Extract the [X, Y] coordinate from the center of the cell holding the provided text.  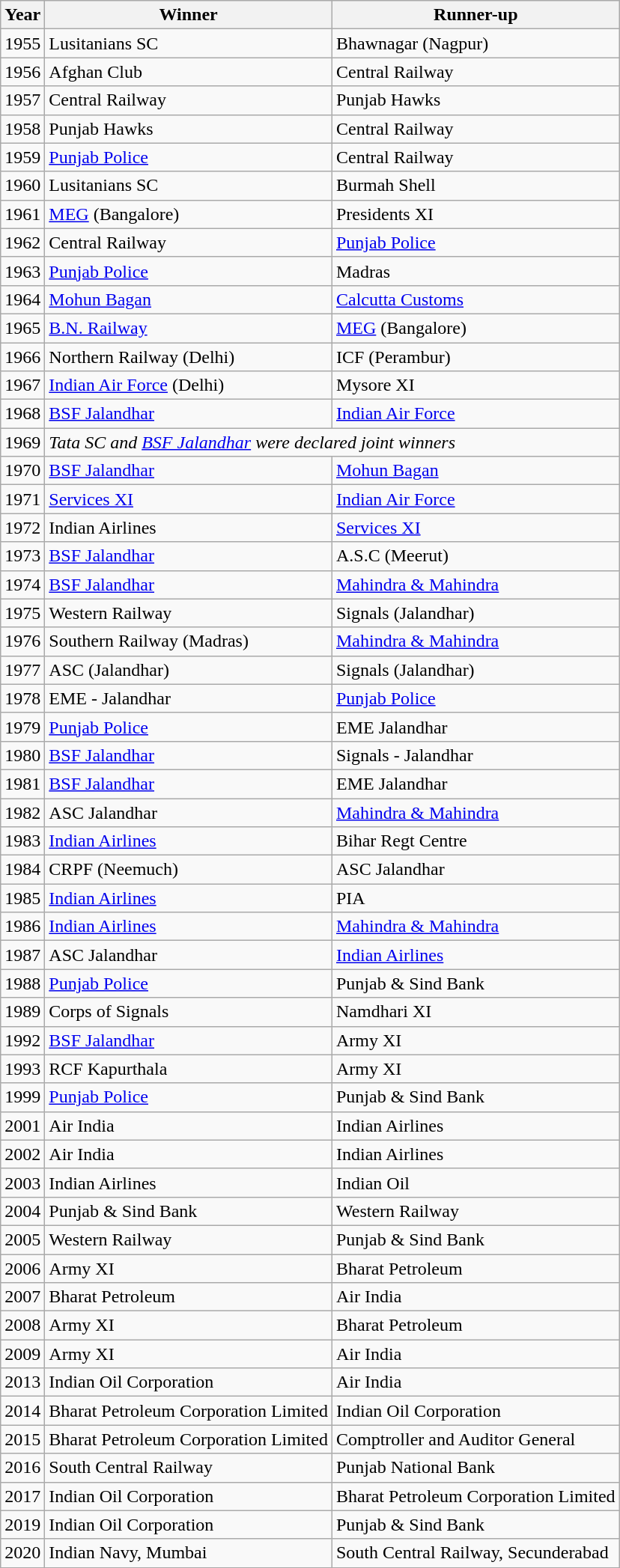
South Central Railway [189, 1468]
2009 [22, 1354]
Runner-up [475, 15]
1966 [22, 357]
Presidents XI [475, 214]
1957 [22, 100]
Southern Railway (Madras) [189, 641]
Northern Railway (Delhi) [189, 357]
1992 [22, 1040]
1999 [22, 1097]
1979 [22, 727]
Madras [475, 271]
1981 [22, 784]
1974 [22, 585]
2004 [22, 1211]
Indian Oil [475, 1183]
2006 [22, 1269]
2019 [22, 1525]
Indian Navy, Mumbai [189, 1553]
Year [22, 15]
CRPF (Neemuch) [189, 870]
2005 [22, 1239]
1956 [22, 72]
2016 [22, 1468]
2013 [22, 1382]
1968 [22, 414]
1983 [22, 841]
1963 [22, 271]
1986 [22, 927]
1978 [22, 698]
1977 [22, 670]
Tata SC and BSF Jalandhar were declared joint winners [332, 442]
1976 [22, 641]
1982 [22, 812]
EME - Jalandhar [189, 698]
1989 [22, 1012]
PIA [475, 898]
Burmah Shell [475, 186]
2008 [22, 1326]
1964 [22, 299]
1987 [22, 955]
2014 [22, 1411]
South Central Railway, Secunderabad [475, 1553]
2007 [22, 1297]
ICF (Perambur) [475, 357]
1967 [22, 385]
Comptroller and Auditor General [475, 1439]
2001 [22, 1126]
Indian Air Force (Delhi) [189, 385]
2015 [22, 1439]
1984 [22, 870]
1961 [22, 214]
1958 [22, 129]
1965 [22, 328]
1955 [22, 43]
1973 [22, 556]
Punjab National Bank [475, 1468]
B.N. Railway [189, 328]
1971 [22, 499]
Bihar Regt Centre [475, 841]
Namdhari XI [475, 1012]
1972 [22, 528]
1988 [22, 983]
2017 [22, 1496]
1993 [22, 1069]
1969 [22, 442]
2020 [22, 1553]
1959 [22, 157]
Signals - Jalandhar [475, 755]
1975 [22, 613]
Bhawnagar (Nagpur) [475, 43]
Calcutta Customs [475, 299]
ASC (Jalandhar) [189, 670]
RCF Kapurthala [189, 1069]
Corps of Signals [189, 1012]
2003 [22, 1183]
1962 [22, 242]
1980 [22, 755]
Mysore XI [475, 385]
1970 [22, 471]
1985 [22, 898]
2002 [22, 1154]
Afghan Club [189, 72]
1960 [22, 186]
A.S.C (Meerut) [475, 556]
Winner [189, 15]
